Identify which cell holds the provided text, then report its (X, Y) central coordinate. 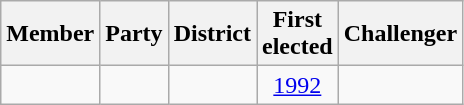
1992 (297, 85)
Member (50, 34)
District (212, 34)
Challenger (400, 34)
Firstelected (297, 34)
Party (134, 34)
